Extract the [X, Y] coordinate from the center of the cell holding the provided text.  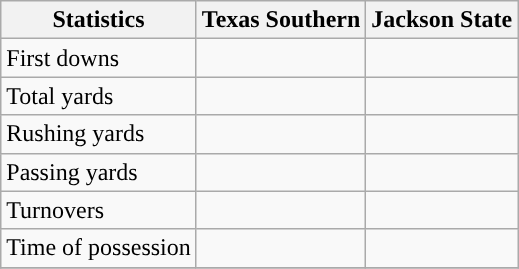
First downs [99, 58]
Passing yards [99, 172]
Rushing yards [99, 134]
Jackson State [442, 20]
Turnovers [99, 210]
Statistics [99, 20]
Texas Southern [281, 20]
Time of possession [99, 248]
Total yards [99, 96]
